Provide the (x, y) coordinate of the cell's center where the given text is located.  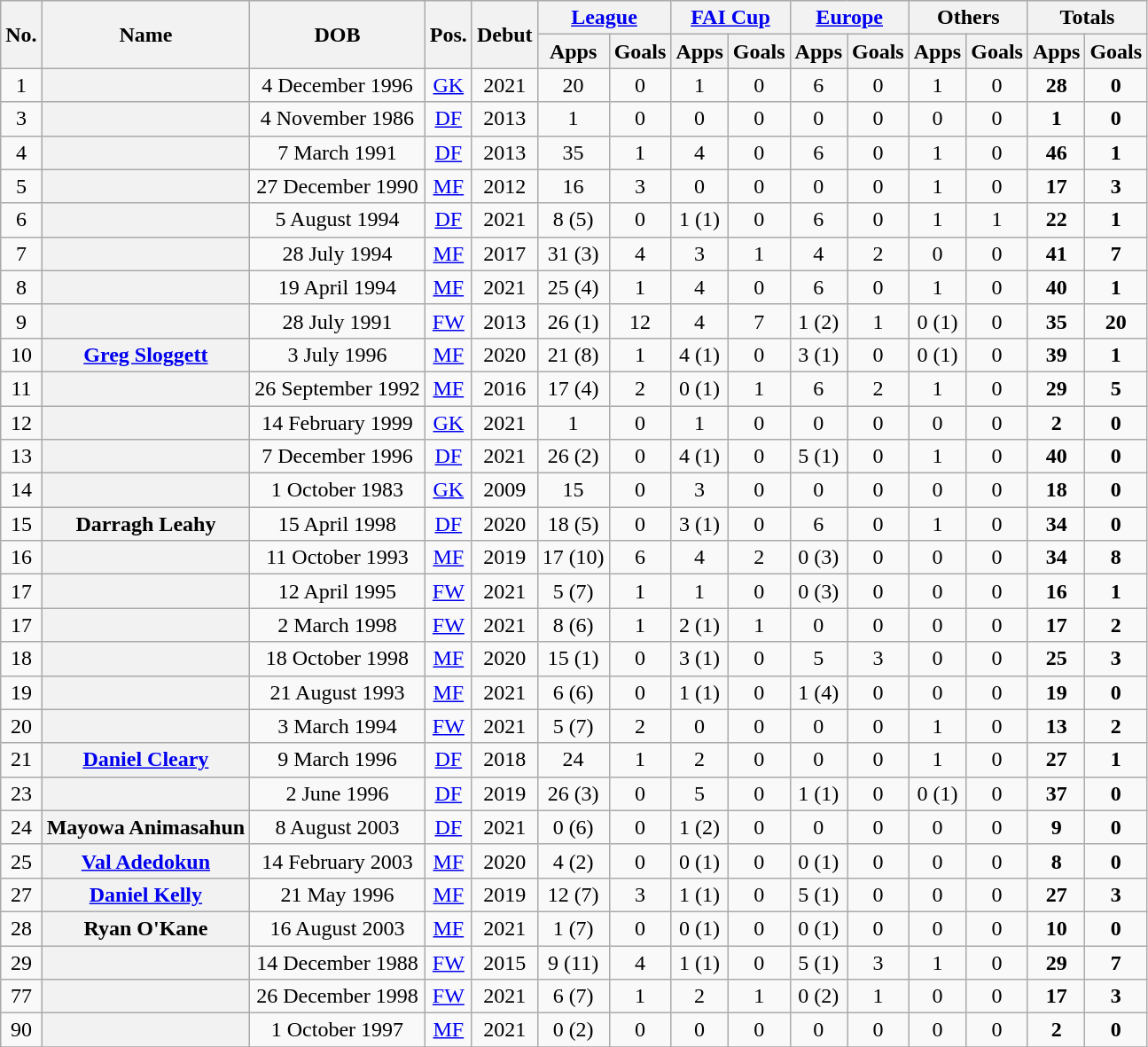
Debut (504, 35)
No. (21, 35)
8 (5) (573, 220)
6 (6) (573, 692)
2016 (504, 388)
1 (4) (818, 692)
12 (7) (573, 895)
19 April 1994 (338, 287)
37 (1056, 793)
FAI Cup (730, 18)
2 (1) (699, 625)
17 (4) (573, 388)
4 December 1996 (338, 85)
8 (6) (573, 625)
23 (21, 793)
2012 (504, 186)
Pos. (449, 35)
25 (4) (573, 287)
7 March 1991 (338, 152)
DOB (338, 35)
2015 (504, 962)
11 (21, 388)
Totals (1087, 18)
4 November 1986 (338, 119)
39 (1056, 355)
28 July 1994 (338, 254)
1 October 1997 (338, 1030)
Daniel Cleary (145, 760)
17 (10) (573, 558)
14 February 1999 (338, 423)
26 September 1992 (338, 388)
22 (1056, 220)
League (605, 18)
15 (1) (573, 659)
Val Adedokun (145, 861)
3 July 1996 (338, 355)
9 March 1996 (338, 760)
2 March 1998 (338, 625)
18 (5) (573, 524)
11 October 1993 (338, 558)
9 (11) (573, 962)
14 (21, 490)
Ryan O'Kane (145, 928)
46 (1056, 152)
1 (7) (573, 928)
26 (1) (573, 321)
2 June 1996 (338, 793)
28 July 1991 (338, 321)
21 August 1993 (338, 692)
4 (2) (573, 861)
90 (21, 1030)
Greg Sloggett (145, 355)
6 (7) (573, 996)
3 March 1994 (338, 726)
0 (6) (573, 827)
26 December 1998 (338, 996)
14 December 1988 (338, 962)
77 (21, 996)
2018 (504, 760)
Europe (849, 18)
Daniel Kelly (145, 895)
21 May 1996 (338, 895)
5 August 1994 (338, 220)
Darragh Leahy (145, 524)
7 December 1996 (338, 457)
26 (3) (573, 793)
21 (8) (573, 355)
Mayowa Animasahun (145, 827)
2009 (504, 490)
14 February 2003 (338, 861)
Name (145, 35)
16 August 2003 (338, 928)
12 April 1995 (338, 591)
1 October 1983 (338, 490)
41 (1056, 254)
18 October 1998 (338, 659)
8 August 2003 (338, 827)
27 December 1990 (338, 186)
15 April 1998 (338, 524)
26 (2) (573, 457)
2017 (504, 254)
Others (968, 18)
31 (3) (573, 254)
21 (21, 760)
